For the text-containing cell, return its midpoint in [X, Y] coordinate format. 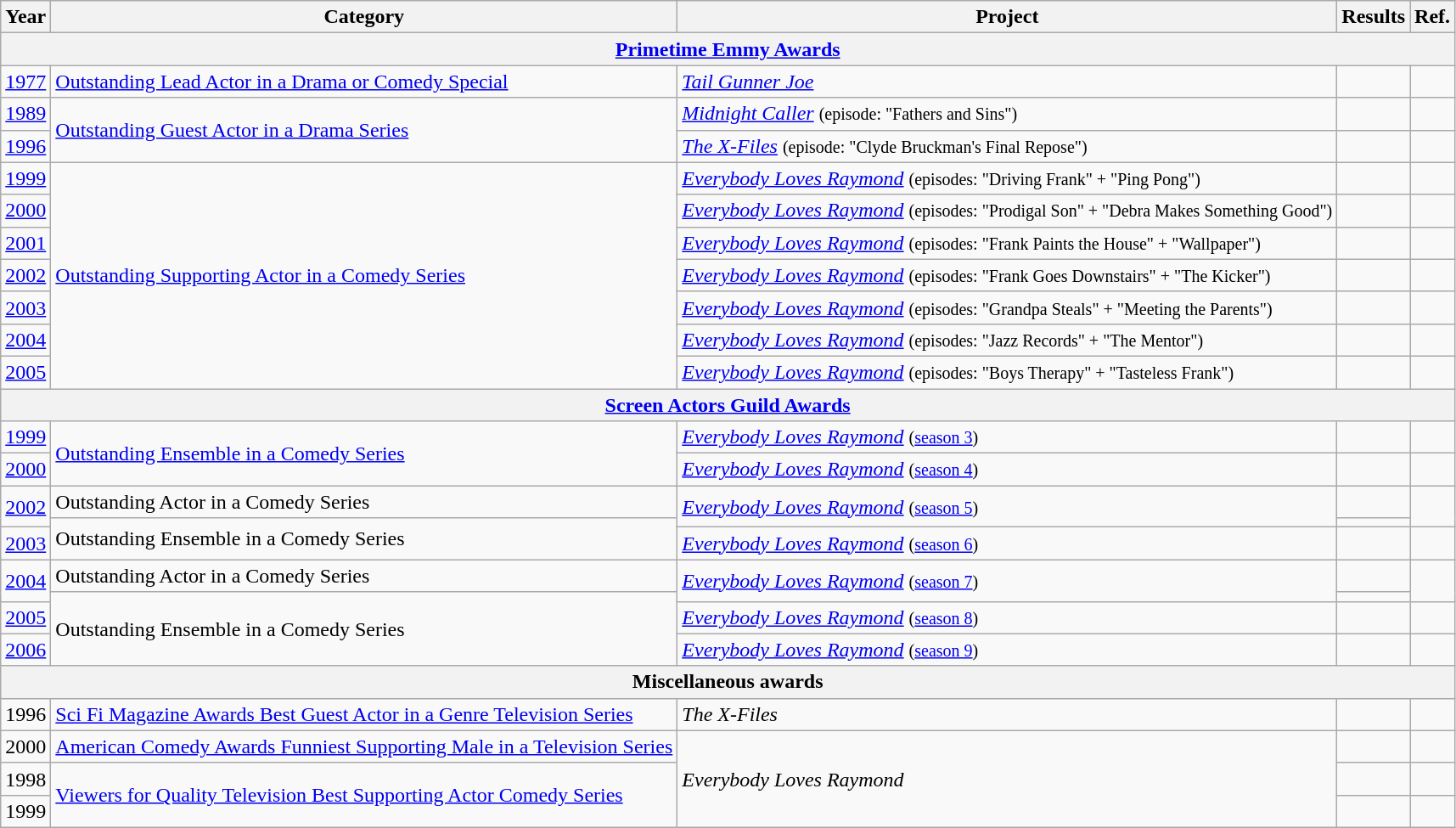
Outstanding Supporting Actor in a Comedy Series [364, 275]
Everybody Loves Raymond (episodes: "Frank Paints the House" + "Wallpaper") [1007, 243]
Ref. [1433, 17]
Year [25, 17]
Everybody Loves Raymond (episodes: "Driving Frank" + "Ping Pong") [1007, 178]
Primetime Emmy Awards [728, 49]
Everybody Loves Raymond (episodes: "Boys Therapy" + "Tasteless Frank") [1007, 372]
Everybody Loves Raymond (season 5) [1007, 506]
2001 [25, 243]
Tail Gunner Joe [1007, 82]
Everybody Loves Raymond (season 3) [1007, 437]
Everybody Loves Raymond (season 4) [1007, 470]
Outstanding Lead Actor in a Drama or Comedy Special [364, 82]
Midnight Caller (episode: "Fathers and Sins") [1007, 114]
Miscellaneous awards [728, 682]
Category [364, 17]
The X-Files (episode: "Clyde Bruckman's Final Repose") [1007, 146]
Everybody Loves Raymond (season 9) [1007, 650]
Everybody Loves Raymond (season 6) [1007, 544]
The X-Files [1007, 714]
Everybody Loves Raymond (episodes: "Frank Goes Downstairs" + "The Kicker") [1007, 275]
Everybody Loves Raymond (episodes: "Prodigal Son" + "Debra Makes Something Good") [1007, 211]
Outstanding Guest Actor in a Drama Series [364, 130]
Everybody Loves Raymond (season 8) [1007, 617]
Project [1007, 17]
Screen Actors Guild Awards [728, 405]
1989 [25, 114]
Everybody Loves Raymond (episodes: "Jazz Records" + "The Mentor") [1007, 340]
1977 [25, 82]
Sci Fi Magazine Awards Best Guest Actor in a Genre Television Series [364, 714]
Everybody Loves Raymond (season 7) [1007, 581]
Results [1374, 17]
Viewers for Quality Television Best Supporting Actor Comedy Series [364, 795]
American Comedy Awards Funniest Supporting Male in a Television Series [364, 746]
Everybody Loves Raymond [1007, 779]
1998 [25, 779]
Everybody Loves Raymond (episodes: "Grandpa Steals" + "Meeting the Parents") [1007, 307]
2006 [25, 650]
